For the text-containing cell, return its midpoint in [x, y] coordinate format. 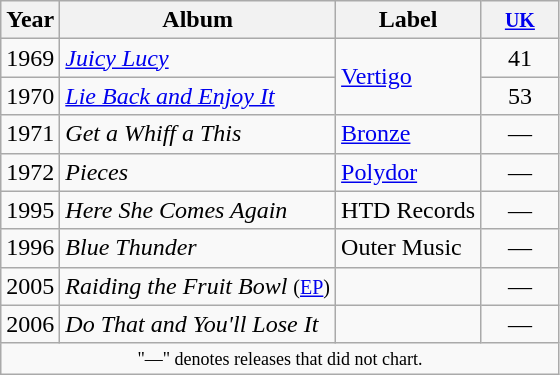
Album [198, 20]
Do That and You'll Lose It [198, 324]
Raiding the Fruit Bowl (EP) [198, 286]
Year [30, 20]
Outer Music [408, 248]
Vertigo [408, 77]
2006 [30, 324]
1969 [30, 58]
UK [520, 20]
1971 [30, 134]
1970 [30, 96]
Blue Thunder [198, 248]
1996 [30, 248]
41 [520, 58]
HTD Records [408, 210]
Polydor [408, 172]
Bronze [408, 134]
1972 [30, 172]
Label [408, 20]
Here She Comes Again [198, 210]
2005 [30, 286]
Get a Whiff a This [198, 134]
Pieces [198, 172]
1995 [30, 210]
Juicy Lucy [198, 58]
53 [520, 96]
"—" denotes releases that did not chart. [280, 358]
Lie Back and Enjoy It [198, 96]
